Detect which cell encompasses the target text, then output its (x, y) center coordinate. 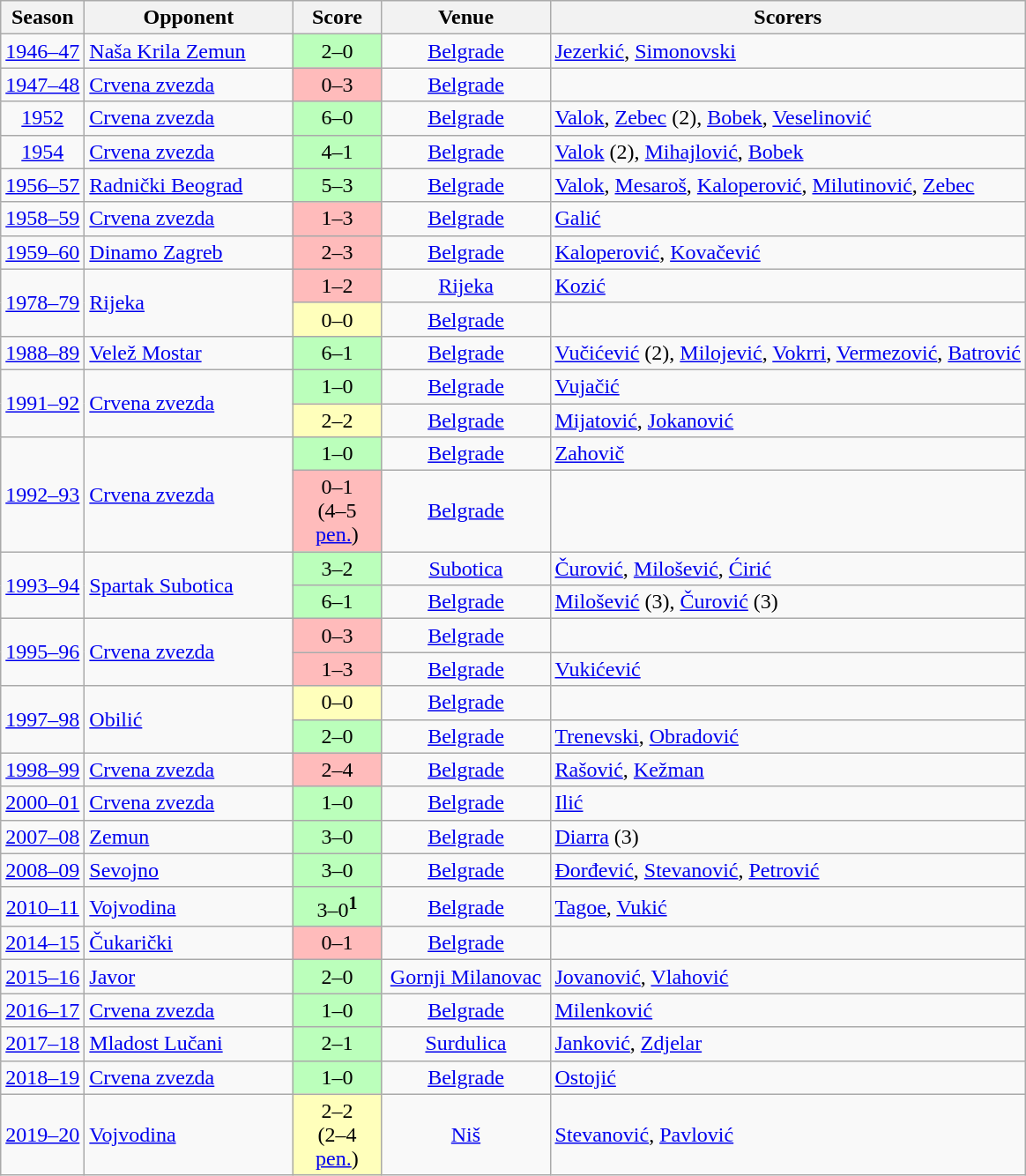
2008–09 (42, 870)
Đorđević, Stevanović, Petrović (788, 870)
Javor (189, 977)
6–0 (337, 118)
2–3 (337, 252)
Valok, Mesaroš, Kaloperović, Milutinović, Zebec (788, 185)
0–1 (4–5 pen.) (337, 511)
Kaloperović, Kovačević (788, 252)
Kozić (788, 286)
Mladost Lučani (189, 1044)
1954 (42, 152)
2–2 (337, 421)
Ostojić (788, 1077)
1995–96 (42, 652)
1992–93 (42, 495)
2–2 (2–4 pen.) (337, 1135)
Obilić (189, 719)
Score (337, 18)
2017–18 (42, 1044)
Dinamo Zagreb (189, 252)
Čurović, Milošević, Ćirić (788, 569)
Galić (788, 219)
Niš (465, 1135)
Velež Mostar (189, 353)
2000–01 (42, 803)
Valok, Zebec (2), Bobek, Veselinović (788, 118)
1952 (42, 118)
1–2 (337, 286)
Janković, Zdjelar (788, 1044)
Valok (2), Mihajlović, Bobek (788, 152)
Ilić (788, 803)
2014–15 (42, 943)
Jezerkić, Simonovski (788, 51)
Spartak Subotica (189, 585)
1998–99 (42, 770)
Gornji Milanovac (465, 977)
Stevanović, Pavlović (788, 1135)
Rašović, Kežman (788, 770)
1946–47 (42, 51)
1988–89 (42, 353)
2015–16 (42, 977)
0–1 (337, 943)
Subotica (465, 569)
Scorers (788, 18)
Naša Krila Zemun (189, 51)
Tagoe, Vukić (788, 906)
1947–48 (42, 85)
2–4 (337, 770)
Zemun (189, 837)
2007–08 (42, 837)
Vujačić (788, 386)
3–01 (337, 906)
1991–92 (42, 403)
Čukarički (189, 943)
4–1 (337, 152)
Vukićević (788, 669)
2–1 (337, 1044)
1993–94 (42, 585)
Jovanović, Vlahović (788, 977)
Opponent (189, 18)
Venue (465, 18)
1956–57 (42, 185)
3–2 (337, 569)
1959–60 (42, 252)
1958–59 (42, 219)
1978–79 (42, 302)
Vučićević (2), Milojević, Vokrri, Vermezović, Batrović (788, 353)
Sevojno (189, 870)
2010–11 (42, 906)
Radnički Beograd (189, 185)
2019–20 (42, 1135)
Mijatović, Jokanović (788, 421)
Milenković (788, 1010)
Zahovič (788, 454)
Season (42, 18)
Milošević (3), Čurović (3) (788, 602)
Diarra (3) (788, 837)
2018–19 (42, 1077)
2016–17 (42, 1010)
1997–98 (42, 719)
Trenevski, Obradović (788, 736)
Surdulica (465, 1044)
5–3 (337, 185)
